Determine the [X, Y] coordinate at the center of the cell enclosing the given text.  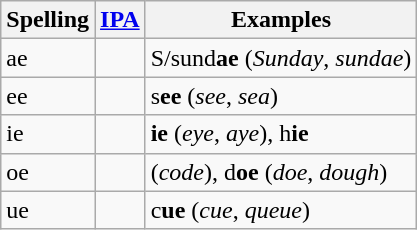
ie (eye, aye), hie [281, 134]
S/sundae (Sunday, sundae) [281, 58]
oe [48, 172]
Examples [281, 20]
Spelling [48, 20]
ue [48, 210]
ie [48, 134]
ee [48, 96]
ae [48, 58]
(code), doe (doe, dough) [281, 172]
see (see, sea) [281, 96]
IPA [120, 20]
cue (cue, queue) [281, 210]
